Locate the cell with the specified text and output its (x, y) center coordinate. 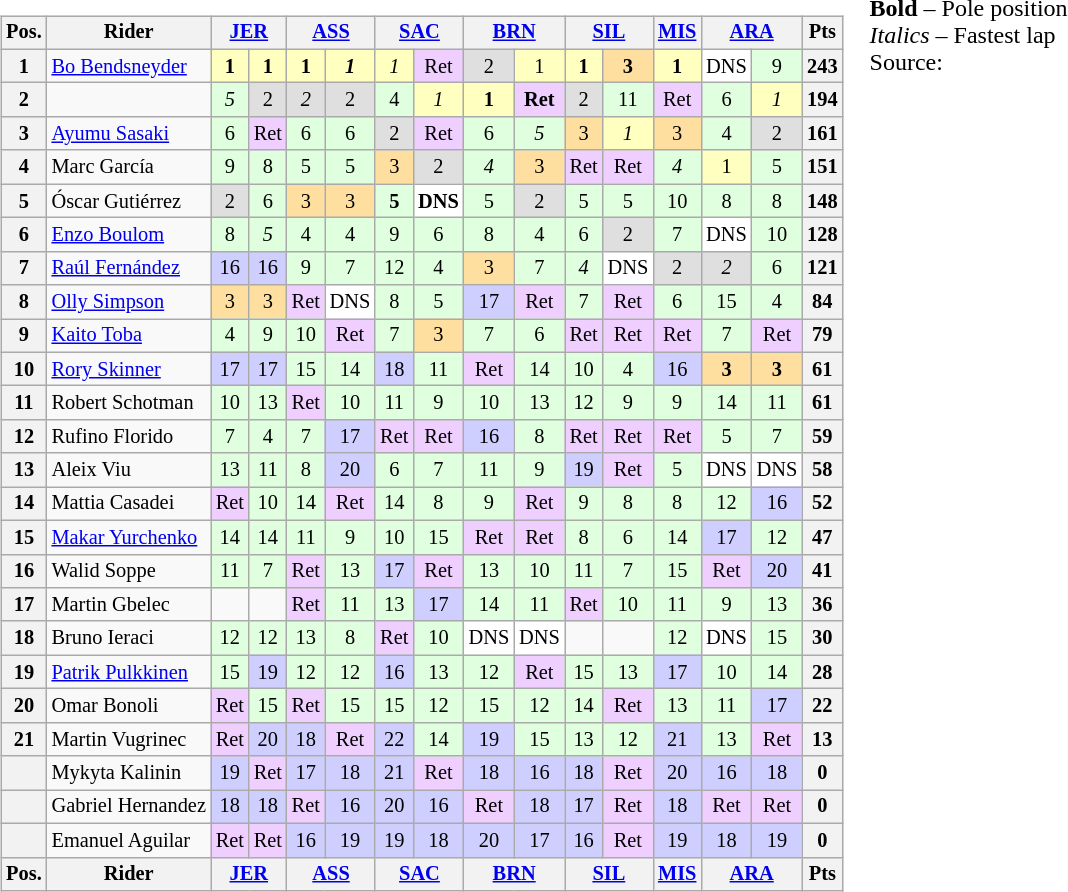
Aleix Viu (129, 470)
Bruno Ieraci (129, 638)
Marc García (129, 167)
Óscar Gutiérrez (129, 201)
Walid Soppe (129, 571)
Mattia Casadei (129, 504)
Ayumu Sasaki (129, 134)
243 (822, 66)
Rufino Florido (129, 437)
84 (822, 302)
151 (822, 167)
Rory Skinner (129, 369)
121 (822, 268)
161 (822, 134)
Martin Gbelec (129, 605)
Emanuel Aguilar (129, 840)
Raúl Fernández (129, 268)
194 (822, 100)
36 (822, 605)
58 (822, 470)
Mykyta Kalinin (129, 773)
79 (822, 336)
Olly Simpson (129, 302)
28 (822, 672)
Robert Schotman (129, 403)
Kaito Toba (129, 336)
41 (822, 571)
52 (822, 504)
Martin Vugrinec (129, 739)
Gabriel Hernandez (129, 807)
30 (822, 638)
59 (822, 437)
Enzo Boulom (129, 235)
47 (822, 537)
128 (822, 235)
Omar Bonoli (129, 706)
Makar Yurchenko (129, 537)
148 (822, 201)
Bo Bendsneyder (129, 66)
Patrik Pulkkinen (129, 672)
